Output the (X, Y) coordinate of the center of the cell containing the given text.  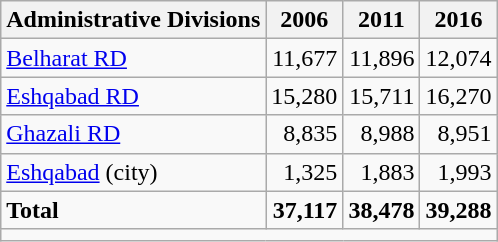
39,288 (458, 210)
2006 (304, 20)
15,711 (382, 96)
38,478 (382, 210)
37,117 (304, 210)
Administrative Divisions (134, 20)
2016 (458, 20)
8,988 (382, 134)
8,951 (458, 134)
11,896 (382, 58)
Belharat RD (134, 58)
16,270 (458, 96)
Ghazali RD (134, 134)
12,074 (458, 58)
1,883 (382, 172)
2011 (382, 20)
15,280 (304, 96)
Eshqabad (city) (134, 172)
Eshqabad RD (134, 96)
8,835 (304, 134)
1,993 (458, 172)
11,677 (304, 58)
Total (134, 210)
1,325 (304, 172)
